Extract the (X, Y) coordinate from the center of the cell holding the provided text.  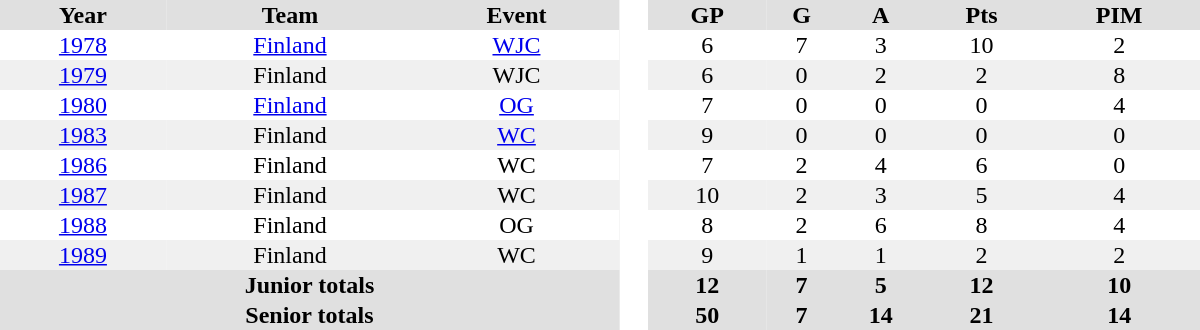
21 (982, 315)
Year (83, 15)
Pts (982, 15)
1978 (83, 45)
1986 (83, 165)
GP (707, 15)
1979 (83, 75)
Senior totals (310, 315)
PIM (1119, 15)
A (881, 15)
Junior totals (310, 285)
50 (707, 315)
Team (290, 15)
G (801, 15)
1980 (83, 105)
1983 (83, 135)
1987 (83, 195)
1988 (83, 225)
1989 (83, 255)
Event (516, 15)
